Search for the cell housing the specified text and yield its [x, y] center coordinate. 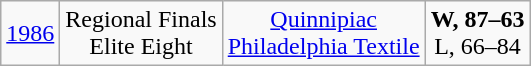
W, 87–63L, 66–84 [478, 34]
1986 [30, 34]
Regional FinalsElite Eight [141, 34]
QuinnipiacPhiladelphia Textile [324, 34]
